Search for the cell housing the specified text and yield its (x, y) center coordinate. 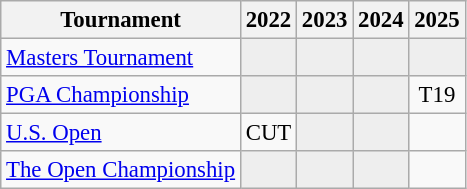
PGA Championship (121, 95)
T19 (437, 95)
2022 (268, 20)
2024 (381, 20)
The Open Championship (121, 170)
2023 (325, 20)
2025 (437, 20)
CUT (268, 133)
Masters Tournament (121, 58)
U.S. Open (121, 133)
Tournament (121, 20)
